Search for the cell housing the specified text and yield its [X, Y] center coordinate. 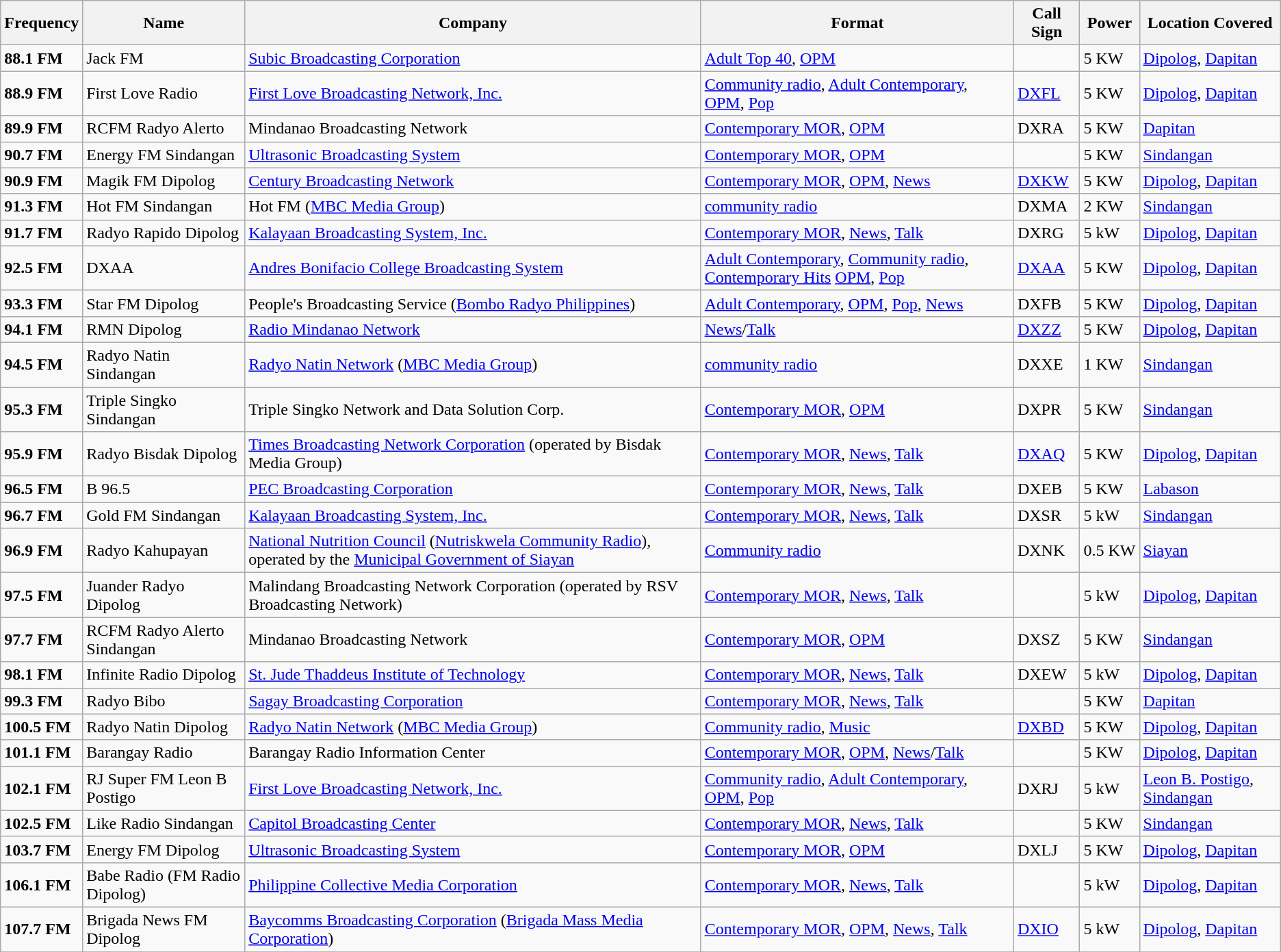
Adult Top 40, OPM [857, 58]
DXRG [1047, 233]
1 KW [1110, 364]
Radyo Bisdak Dipolog [164, 454]
Magik FM Dipolog [164, 181]
Energy FM Sindangan [164, 155]
First Love Radio [164, 93]
B 96.5 [164, 489]
Barangay Radio [164, 753]
Community radio, Music [857, 727]
DXKW [1047, 181]
Contemporary MOR, OPM, News/Talk [857, 753]
96.9 FM [42, 550]
Radyo Bibo [164, 701]
Infinite Radio Dipolog [164, 675]
DXBD [1047, 727]
Hot FM Sindangan [164, 207]
Brigada News FM Dipolog [164, 929]
DXSR [1047, 515]
Power [1110, 23]
106.1 FM [42, 884]
101.1 FM [42, 753]
Century Broadcasting Network [473, 181]
95.3 FM [42, 409]
DXRJ [1047, 788]
DXFB [1047, 303]
92.5 FM [42, 268]
89.9 FM [42, 129]
Radyo Kahupayan [164, 550]
Triple Singko Sindangan [164, 409]
Times Broadcasting Network Corporation (operated by Bisdak Media Group) [473, 454]
94.1 FM [42, 329]
Community radio [857, 550]
PEC Broadcasting Corporation [473, 489]
National Nutrition Council (Nutriskwela Community Radio), operated by the Municipal Government of Siayan [473, 550]
People's Broadcasting Service (Bombo Radyo Philippines) [473, 303]
Baycomms Broadcasting Corporation (Brigada Mass Media Corporation) [473, 929]
102.5 FM [42, 823]
Sagay Broadcasting Corporation [473, 701]
Andres Bonifacio College Broadcasting System [473, 268]
Company [473, 23]
Star FM Dipolog [164, 303]
RCFM Radyo Alerto Sindangan [164, 639]
DXNK [1047, 550]
97.5 FM [42, 595]
DXMA [1047, 207]
88.9 FM [42, 93]
DXSZ [1047, 639]
2 KW [1110, 207]
Adult Contemporary, OPM, Pop, News [857, 303]
94.5 FM [42, 364]
DXPR [1047, 409]
DXAQ [1047, 454]
Frequency [42, 23]
100.5 FM [42, 727]
96.7 FM [42, 515]
DXRA [1047, 129]
Contemporary MOR, OPM, News [857, 181]
News/Talk [857, 329]
Energy FM Dipolog [164, 849]
97.7 FM [42, 639]
RCFM Radyo Alerto [164, 129]
Location Covered [1210, 23]
Gold FM Sindangan [164, 515]
Call Sign [1047, 23]
99.3 FM [42, 701]
Subic Broadcasting Corporation [473, 58]
Triple Singko Network and Data Solution Corp. [473, 409]
Babe Radio (FM Radio Dipolog) [164, 884]
Radyo Natin Dipolog [164, 727]
Radio Mindanao Network [473, 329]
Barangay Radio Information Center [473, 753]
Philippine Collective Media Corporation [473, 884]
Radyo Natin Sindangan [164, 364]
107.7 FM [42, 929]
DXXE [1047, 364]
Capitol Broadcasting Center [473, 823]
98.1 FM [42, 675]
88.1 FM [42, 58]
Siayan [1210, 550]
Radyo Rapido Dipolog [164, 233]
DXEB [1047, 489]
Hot FM (MBC Media Group) [473, 207]
Adult Contemporary, Community radio, Contemporary Hits OPM, Pop [857, 268]
Labason [1210, 489]
Malindang Broadcasting Network Corporation (operated by RSV Broadcasting Network) [473, 595]
Like Radio Sindangan [164, 823]
RMN Dipolog [164, 329]
91.3 FM [42, 207]
Contemporary MOR, OPM, News, Talk [857, 929]
90.9 FM [42, 181]
Leon B. Postigo, Sindangan [1210, 788]
103.7 FM [42, 849]
Jack FM [164, 58]
DXZZ [1047, 329]
Juander Radyo Dipolog [164, 595]
0.5 KW [1110, 550]
Name [164, 23]
DXLJ [1047, 849]
95.9 FM [42, 454]
90.7 FM [42, 155]
RJ Super FM Leon B Postigo [164, 788]
Format [857, 23]
93.3 FM [42, 303]
DXEW [1047, 675]
St. Jude Thaddeus Institute of Technology [473, 675]
DXFL [1047, 93]
96.5 FM [42, 489]
102.1 FM [42, 788]
DXIO [1047, 929]
91.7 FM [42, 233]
